Return [X, Y] of the center of cell containing provided text 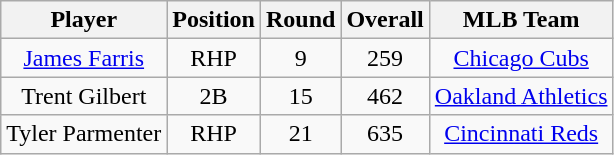
MLB Team [521, 20]
2B [214, 96]
Oakland Athletics [521, 96]
Tyler Parmenter [84, 134]
15 [300, 96]
Round [300, 20]
259 [385, 58]
9 [300, 58]
Trent Gilbert [84, 96]
462 [385, 96]
James Farris [84, 58]
Chicago Cubs [521, 58]
Position [214, 20]
Overall [385, 20]
21 [300, 134]
Cincinnati Reds [521, 134]
Player [84, 20]
635 [385, 134]
